Pinpoint the cell where the given text exists, returning its (x, y) midpoint coordinate. 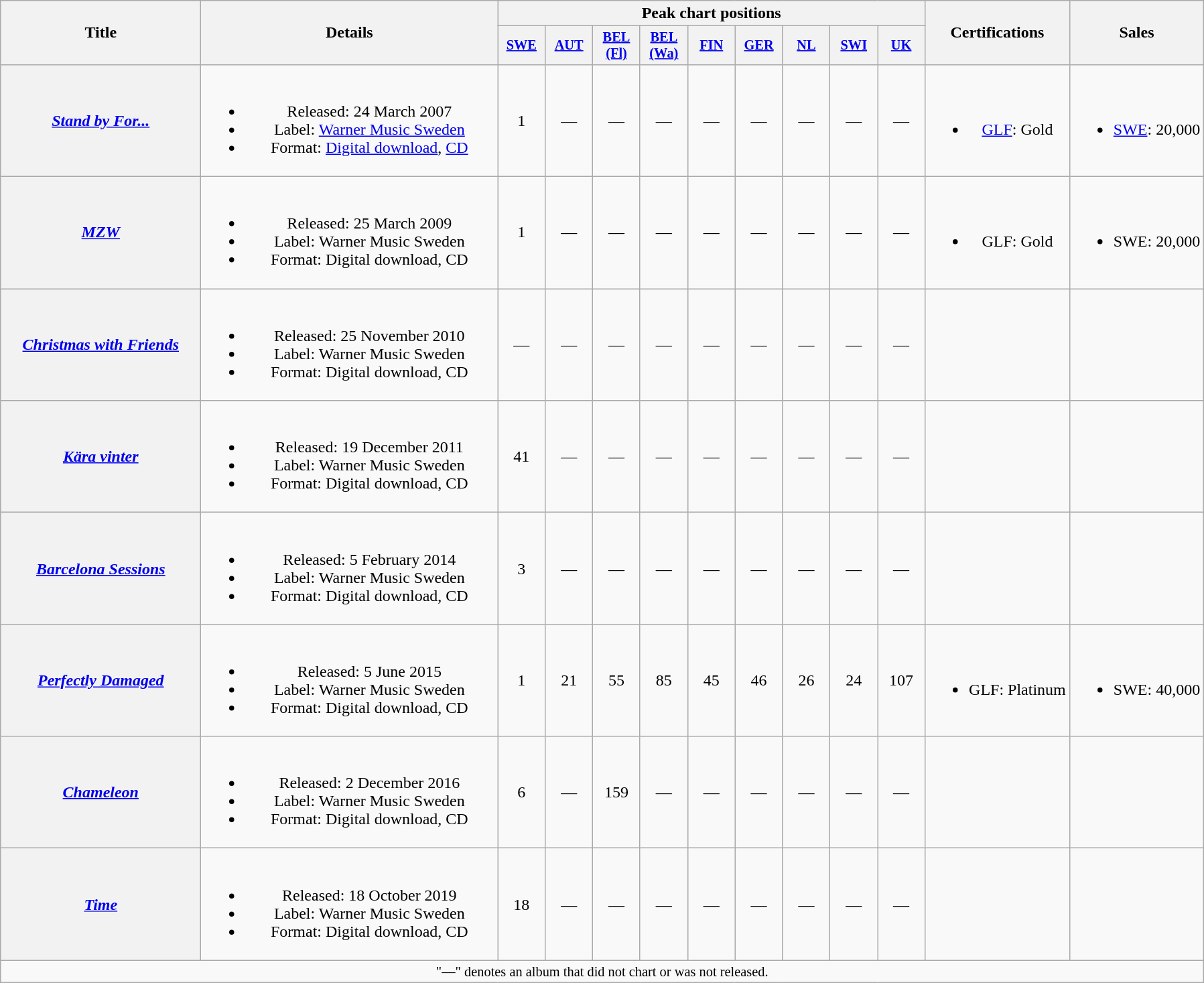
UK (902, 46)
"—" denotes an album that did not chart or was not released. (602, 972)
6 (521, 792)
85 (663, 681)
Released: 5 February 2014Label: Warner Music SwedenFormat: Digital download, CD (350, 568)
Released: 5 June 2015Label: Warner Music SwedenFormat: Digital download, CD (350, 681)
26 (807, 681)
SWE: 40,000 (1136, 681)
NL (807, 46)
45 (712, 681)
Details (350, 33)
Perfectly Damaged (101, 681)
Released: 24 March 2007Label: Warner Music SwedenFormat: Digital download, CD (350, 121)
Released: 19 December 2011Label: Warner Music SwedenFormat: Digital download, CD (350, 457)
BEL (Fl) (616, 46)
AUT (570, 46)
Released: 2 December 2016Label: Warner Music SwedenFormat: Digital download, CD (350, 792)
Released: 25 November 2010Label: Warner Music SwedenFormat: Digital download, CD (350, 344)
107 (902, 681)
SWI (854, 46)
55 (616, 681)
GLF: Platinum (998, 681)
Title (101, 33)
Released: 18 October 2019Label: Warner Music SwedenFormat: Digital download, CD (350, 905)
Kära vinter (101, 457)
41 (521, 457)
Certifications (998, 33)
FIN (712, 46)
Sales (1136, 33)
159 (616, 792)
Time (101, 905)
Stand by For... (101, 121)
21 (570, 681)
24 (854, 681)
GER (758, 46)
BEL (Wa) (663, 46)
Chameleon (101, 792)
Barcelona Sessions (101, 568)
Released: 25 March 2009Label: Warner Music SwedenFormat: Digital download, CD (350, 233)
Christmas with Friends (101, 344)
46 (758, 681)
3 (521, 568)
SWE (521, 46)
18 (521, 905)
MZW (101, 233)
Peak chart positions (712, 13)
